Determine the (X, Y) coordinate at the center of the cell enclosing the given text.  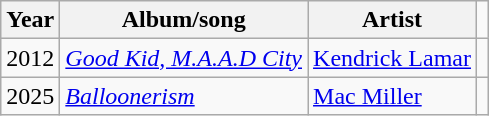
2025 (30, 96)
Mac Miller (392, 96)
Album/song (184, 20)
Year (30, 20)
Kendrick Lamar (392, 58)
Artist (392, 20)
Good Kid, M.A.A.D City (184, 58)
Balloonerism (184, 96)
2012 (30, 58)
